Find where the given text appears and provide that cell's center as [X, Y] coordinate. 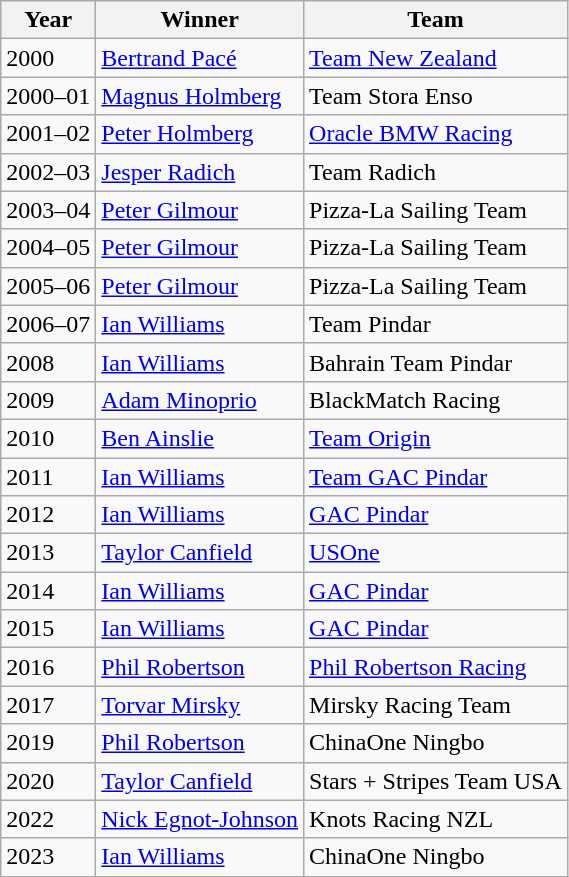
2014 [48, 591]
Bahrain Team Pindar [436, 362]
Team Stora Enso [436, 96]
2023 [48, 857]
2004–05 [48, 248]
2016 [48, 667]
Nick Egnot-Johnson [200, 819]
2008 [48, 362]
Bertrand Pacé [200, 58]
Year [48, 20]
2011 [48, 477]
Team [436, 20]
2002–03 [48, 172]
Team Pindar [436, 324]
2012 [48, 515]
Knots Racing NZL [436, 819]
Team New Zealand [436, 58]
Torvar Mirsky [200, 705]
USOne [436, 553]
Adam Minoprio [200, 400]
2005–06 [48, 286]
Winner [200, 20]
2009 [48, 400]
Mirsky Racing Team [436, 705]
2020 [48, 781]
2000 [48, 58]
Team GAC Pindar [436, 477]
2015 [48, 629]
Jesper Radich [200, 172]
Team Radich [436, 172]
Team Origin [436, 438]
2003–04 [48, 210]
2013 [48, 553]
2000–01 [48, 96]
Magnus Holmberg [200, 96]
BlackMatch Racing [436, 400]
Oracle BMW Racing [436, 134]
2019 [48, 743]
Ben Ainslie [200, 438]
Peter Holmberg [200, 134]
2017 [48, 705]
2006–07 [48, 324]
Phil Robertson Racing [436, 667]
2010 [48, 438]
Stars + Stripes Team USA [436, 781]
2022 [48, 819]
2001–02 [48, 134]
